From the cell containing the given text, extract its center point as [X, Y] coordinate. 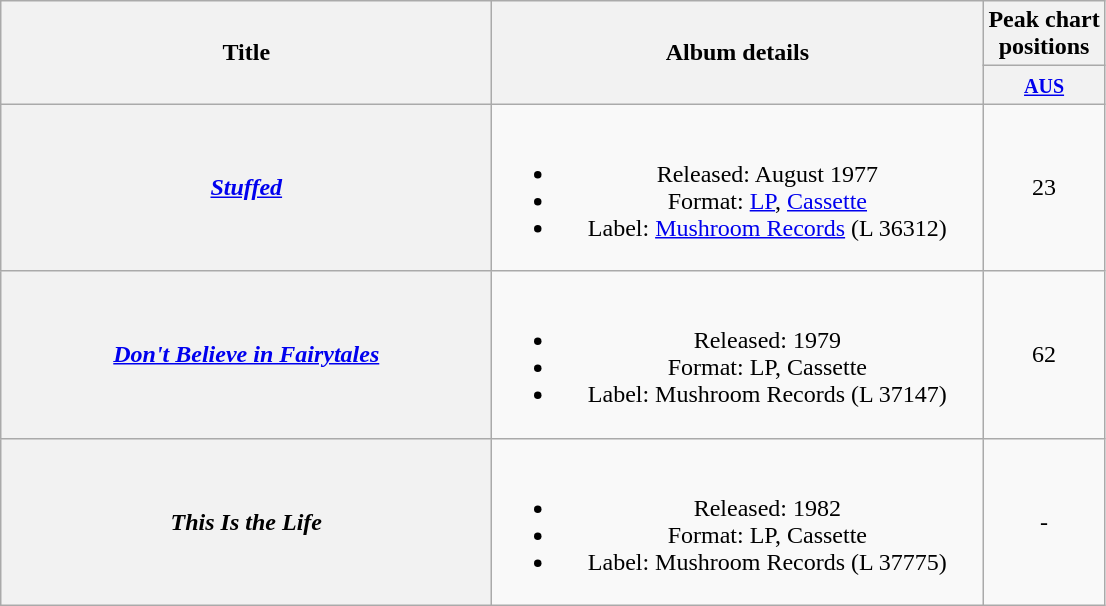
AUS [1044, 85]
Album details [738, 52]
Peak chartpositions [1044, 34]
Released: August 1977Format: LP, CassetteLabel: Mushroom Records (L 36312) [738, 188]
62 [1044, 354]
Don't Believe in Fairytales [246, 354]
This Is the Life [246, 522]
23 [1044, 188]
- [1044, 522]
Released: 1982Format: LP, CassetteLabel: Mushroom Records (L 37775) [738, 522]
Released: 1979Format: LP, CassetteLabel: Mushroom Records (L 37147) [738, 354]
Stuffed [246, 188]
Title [246, 52]
